Extract the [X, Y] coordinate from the center of the cell holding the provided text.  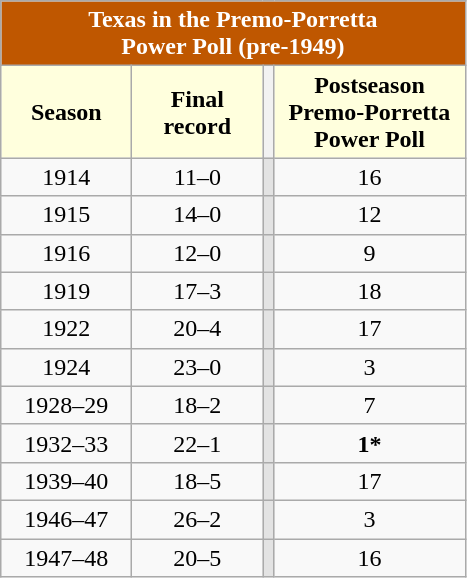
7 [370, 405]
Season [66, 112]
26–2 [198, 519]
PostseasonPremo-PorrettaPower Poll [370, 112]
1946–47 [66, 519]
1914 [66, 177]
1915 [66, 215]
1939–40 [66, 481]
11–0 [198, 177]
1916 [66, 253]
1919 [66, 291]
23–0 [198, 367]
22–1 [198, 443]
20–5 [198, 557]
18–5 [198, 481]
18 [370, 291]
12–0 [198, 253]
17–3 [198, 291]
1922 [66, 329]
1924 [66, 367]
12 [370, 215]
Finalrecord [198, 112]
Texas in the Premo-PorrettaPower Poll (pre-1949) [233, 34]
14–0 [198, 215]
1* [370, 443]
18–2 [198, 405]
20–4 [198, 329]
9 [370, 253]
1947–48 [66, 557]
1928–29 [66, 405]
1932–33 [66, 443]
